Capture the cell that displays the provided text and extract its [x, y] central coordinate. 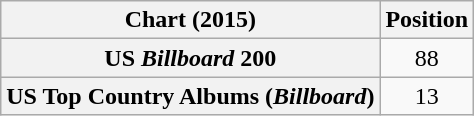
88 [427, 58]
Position [427, 20]
13 [427, 96]
US Top Country Albums (Billboard) [190, 96]
Chart (2015) [190, 20]
US Billboard 200 [190, 58]
